From the cell containing the given text, extract its center point as [x, y] coordinate. 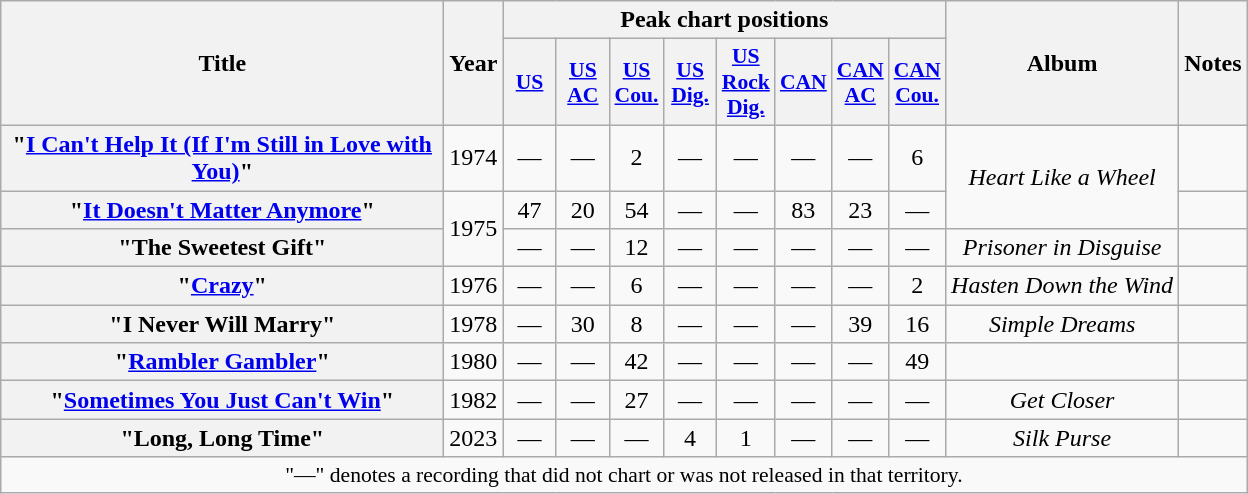
USRockDig. [746, 82]
4 [690, 438]
30 [582, 324]
"Long, Long Time" [222, 438]
CANCou. [918, 82]
1976 [474, 286]
USCou. [637, 82]
USAC [582, 82]
Notes [1213, 64]
42 [637, 362]
Title [222, 64]
Heart Like a Wheel [1062, 176]
47 [530, 209]
49 [918, 362]
8 [637, 324]
Silk Purse [1062, 438]
23 [860, 209]
1 [746, 438]
"It Doesn't Matter Anymore" [222, 209]
39 [860, 324]
"Crazy" [222, 286]
CAN [804, 82]
"The Sweetest Gift" [222, 248]
Simple Dreams [1062, 324]
US [530, 82]
1982 [474, 400]
"Rambler Gambler" [222, 362]
16 [918, 324]
USDig. [690, 82]
54 [637, 209]
12 [637, 248]
27 [637, 400]
Album [1062, 64]
Get Closer [1062, 400]
1980 [474, 362]
"I Never Will Marry" [222, 324]
Hasten Down the Wind [1062, 286]
2023 [474, 438]
1978 [474, 324]
"I Can't Help It (If I'm Still in Love with You)" [222, 158]
Prisoner in Disguise [1062, 248]
Peak chart positions [724, 20]
1974 [474, 158]
1975 [474, 228]
"—" denotes a recording that did not chart or was not released in that territory. [624, 475]
Year [474, 64]
20 [582, 209]
"Sometimes You Just Can't Win" [222, 400]
83 [804, 209]
CANAC [860, 82]
